From the cell containing the given text, extract its center point as [x, y] coordinate. 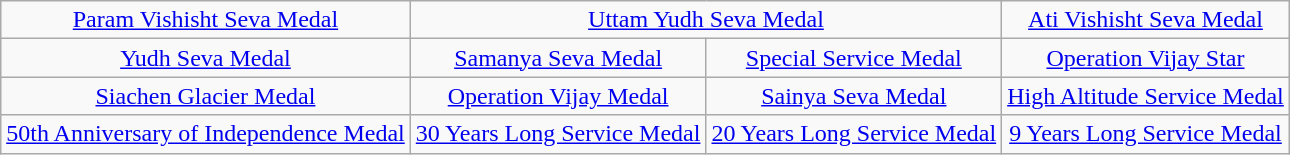
Operation Vijay Star [1146, 58]
30 Years Long Service Medal [558, 134]
9 Years Long Service Medal [1146, 134]
Uttam Yudh Seva Medal [706, 20]
20 Years Long Service Medal [854, 134]
High Altitude Service Medal [1146, 96]
Yudh Seva Medal [206, 58]
Ati Vishisht Seva Medal [1146, 20]
Sainya Seva Medal [854, 96]
Special Service Medal [854, 58]
50th Anniversary of Independence Medal [206, 134]
Operation Vijay Medal [558, 96]
Samanya Seva Medal [558, 58]
Param Vishisht Seva Medal [206, 20]
Siachen Glacier Medal [206, 96]
